From the cell containing the given text, extract its center point as (X, Y) coordinate. 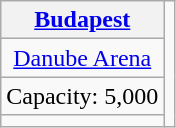
Capacity: 5,000 (82, 96)
Budapest (82, 20)
Danube Arena (82, 58)
